Return the [x, y] coordinate for the center point of the cell that contains the specified text.  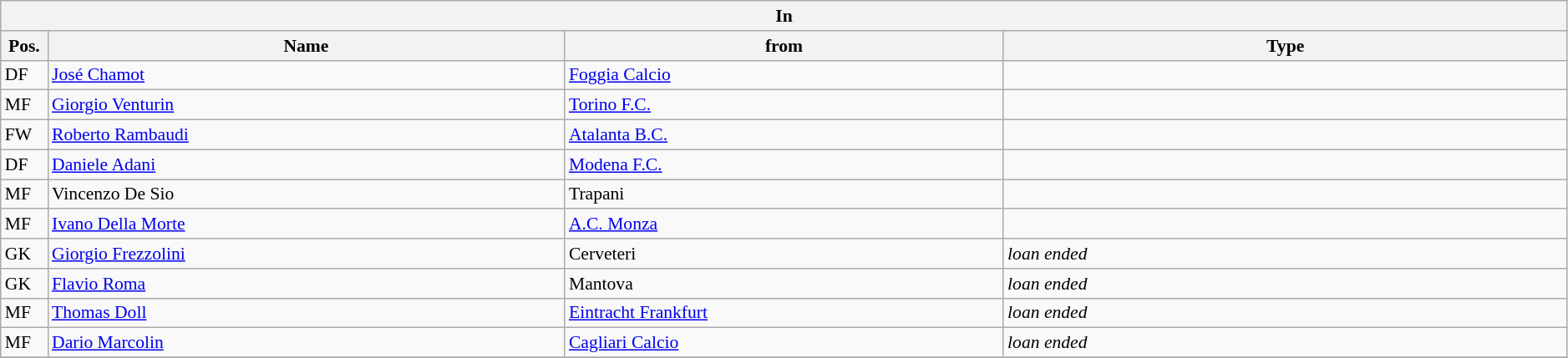
Cerveteri [784, 254]
A.C. Monza [784, 224]
Torino F.C. [784, 105]
Type [1285, 46]
Cagliari Calcio [784, 343]
In [784, 16]
Pos. [24, 46]
Ivano Della Morte [306, 224]
Thomas Doll [306, 313]
from [784, 46]
Dario Marcolin [306, 343]
Eintracht Frankfurt [784, 313]
Giorgio Frezzolini [306, 254]
Trapani [784, 194]
Flavio Roma [306, 284]
Mantova [784, 284]
Roberto Rambaudi [306, 135]
Foggia Calcio [784, 75]
Atalanta B.C. [784, 135]
FW [24, 135]
Daniele Adani [306, 164]
Name [306, 46]
Giorgio Venturin [306, 105]
Modena F.C. [784, 164]
Vincenzo De Sio [306, 194]
José Chamot [306, 75]
